Detect which cell encompasses the target text, then output its [x, y] center coordinate. 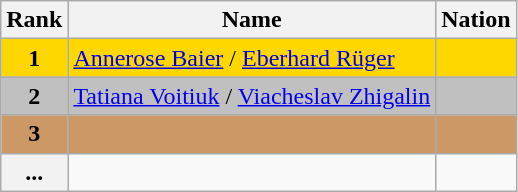
Name [252, 20]
Tatiana Voitiuk / Viacheslav Zhigalin [252, 96]
... [34, 172]
Nation [476, 20]
3 [34, 134]
2 [34, 96]
Rank [34, 20]
Annerose Baier / Eberhard Rüger [252, 58]
1 [34, 58]
